Search for the cell housing the specified text and yield its (x, y) center coordinate. 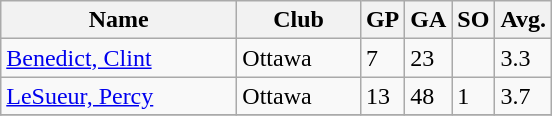
7 (382, 58)
23 (428, 58)
LeSueur, Percy (119, 96)
13 (382, 96)
3.7 (524, 96)
Benedict, Clint (119, 58)
Name (119, 20)
Club (299, 20)
48 (428, 96)
GA (428, 20)
Avg. (524, 20)
GP (382, 20)
3.3 (524, 58)
1 (474, 96)
SO (474, 20)
